Determine the (X, Y) coordinate at the center of the cell enclosing the given text.  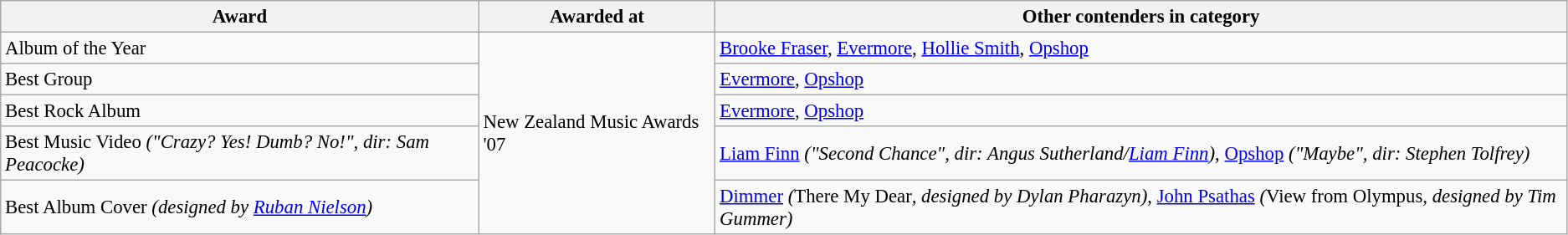
Album of the Year (239, 49)
Brooke Fraser, Evermore, Hollie Smith, Opshop (1141, 49)
Dimmer (There My Dear, designed by Dylan Pharazyn), John Psathas (View from Olympus, designed by Tim Gummer) (1141, 207)
Best Rock Album (239, 111)
Award (239, 17)
Other contenders in category (1141, 17)
Awarded at (597, 17)
Best Music Video ("Crazy? Yes! Dumb? No!", dir: Sam Peacocke) (239, 154)
New Zealand Music Awards '07 (597, 134)
Best Album Cover (designed by Ruban Nielson) (239, 207)
Liam Finn ("Second Chance", dir: Angus Sutherland/Liam Finn), Opshop ("Maybe", dir: Stephen Tolfrey) (1141, 154)
Best Group (239, 79)
